Return the (X, Y) coordinate for the center point of the cell that contains the specified text.  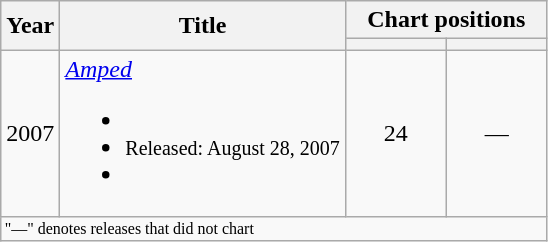
Chart positions (446, 20)
24 (396, 134)
AmpedReleased: August 28, 2007 (202, 134)
— (496, 134)
2007 (30, 134)
"—" denotes releases that did not chart (274, 229)
Year (30, 26)
Title (202, 26)
